Output the (x, y) coordinate of the center of the cell containing the given text.  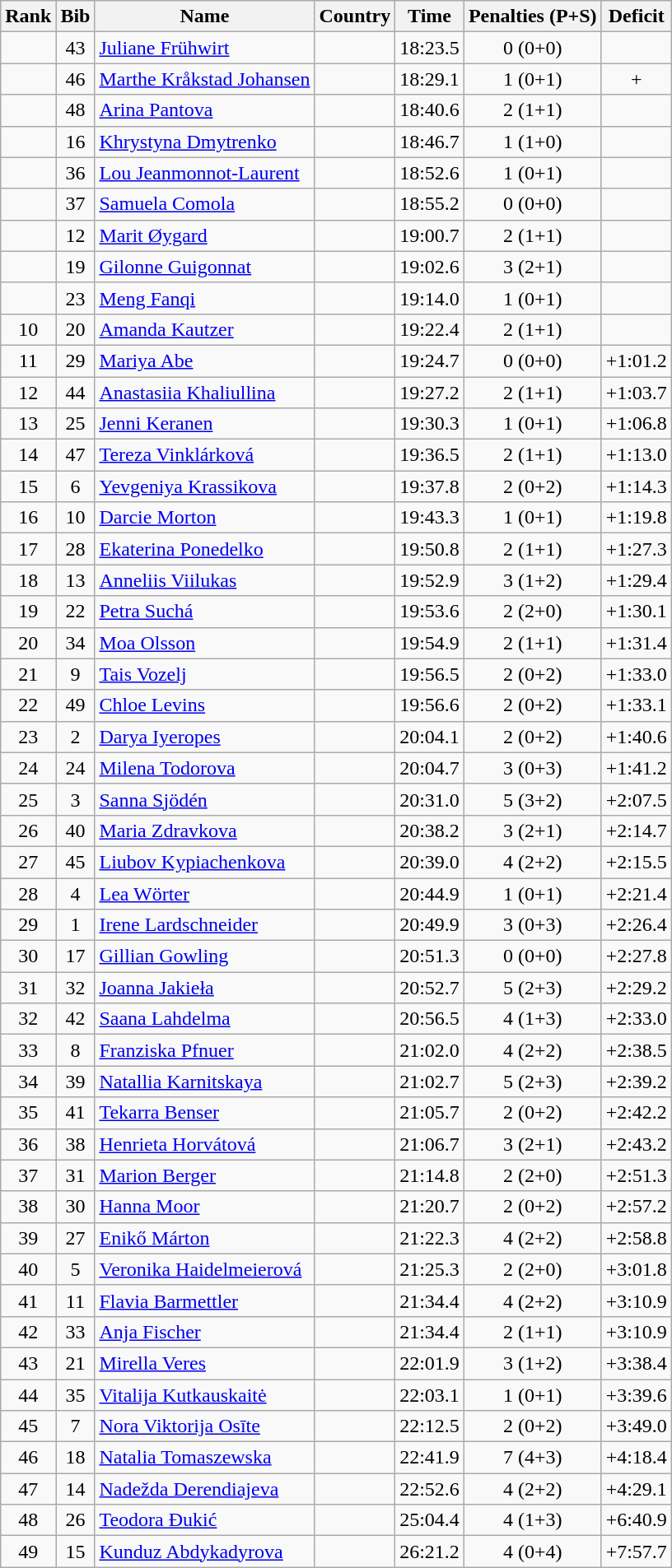
Tais Vozelj (204, 674)
Veronika Haidelmeierová (204, 1269)
+ (636, 79)
Saana Lahdelma (204, 1019)
Kunduz Abdykadyrova (204, 1552)
+6:40.9 (636, 1520)
19:52.9 (430, 580)
Nadežda Derendiajeva (204, 1489)
Anastasiia Khaliullina (204, 393)
19:27.2 (430, 393)
+3:49.0 (636, 1426)
21:22.3 (430, 1238)
4 (0+4) (532, 1552)
+1:27.3 (636, 549)
22:01.9 (430, 1363)
22:52.6 (430, 1489)
Natalia Tomaszewska (204, 1458)
19:56.6 (430, 705)
6 (76, 486)
25:04.4 (430, 1520)
Arina Pantova (204, 110)
Lea Wörter (204, 893)
Time (430, 16)
Amanda Kautzer (204, 329)
+2:14.7 (636, 831)
+1:01.2 (636, 361)
Lou Jeanmonnot-Laurent (204, 173)
18:29.1 (430, 79)
+2:38.5 (636, 1050)
20:38.2 (430, 831)
18:40.6 (430, 110)
Anja Fischer (204, 1332)
Marit Øygard (204, 235)
+7:57.7 (636, 1552)
Anneliis Viilukas (204, 580)
18:46.7 (430, 142)
20:04.1 (430, 737)
Chloe Levins (204, 705)
+2:42.2 (636, 1113)
21:06.7 (430, 1144)
Joanna Jakieła (204, 988)
+2:58.8 (636, 1238)
+2:26.4 (636, 925)
1 (1+0) (532, 142)
4 (76, 893)
Rank (28, 16)
20:52.7 (430, 988)
Maria Zdravkova (204, 831)
+3:01.8 (636, 1269)
2 (76, 737)
+2:33.0 (636, 1019)
19:14.0 (430, 298)
+2:15.5 (636, 862)
Mariya Abe (204, 361)
18:23.5 (430, 48)
Deficit (636, 16)
Vitalija Kutkauskaitė (204, 1395)
Petra Suchá (204, 612)
+1:14.3 (636, 486)
5 (76, 1269)
19:54.9 (430, 643)
19:53.6 (430, 612)
19:30.3 (430, 424)
5 (3+2) (532, 799)
18:55.2 (430, 204)
Yevgeniya Krassikova (204, 486)
21:14.8 (430, 1175)
7 (4+3) (532, 1458)
+1:30.1 (636, 612)
Tereza Vinklárková (204, 455)
Henrieta Horvátová (204, 1144)
+1:13.0 (636, 455)
+2:07.5 (636, 799)
Milena Todorova (204, 768)
+1:06.8 (636, 424)
Jenni Keranen (204, 424)
Country (355, 16)
+1:40.6 (636, 737)
Marion Berger (204, 1175)
Gilonne Guigonnat (204, 267)
+1:19.8 (636, 518)
20:49.9 (430, 925)
26:21.2 (430, 1552)
19:00.7 (430, 235)
Juliane Frühwirt (204, 48)
Khrystyna Dmytrenko (204, 142)
+2:21.4 (636, 893)
Tekarra Benser (204, 1113)
+4:29.1 (636, 1489)
Gillian Gowling (204, 956)
9 (76, 674)
Nora Viktorija Osīte (204, 1426)
21:05.7 (430, 1113)
8 (76, 1050)
+3:39.6 (636, 1395)
21:02.0 (430, 1050)
20:39.0 (430, 862)
20:56.5 (430, 1019)
+2:57.2 (636, 1207)
+1:03.7 (636, 393)
19:43.3 (430, 518)
+1:31.4 (636, 643)
Natallia Karnitskaya (204, 1082)
3 (76, 799)
19:37.8 (430, 486)
20:51.3 (430, 956)
+1:33.1 (636, 705)
Samuela Comola (204, 204)
Flavia Barmettler (204, 1300)
Darya Iyeropes (204, 737)
19:50.8 (430, 549)
22:41.9 (430, 1458)
20:44.9 (430, 893)
Ekaterina Ponedelko (204, 549)
+2:51.3 (636, 1175)
22:12.5 (430, 1426)
21:25.3 (430, 1269)
Meng Fanqi (204, 298)
19:56.5 (430, 674)
1 (76, 925)
20:31.0 (430, 799)
19:02.6 (430, 267)
+1:29.4 (636, 580)
18:52.6 (430, 173)
+3:38.4 (636, 1363)
Hanna Moor (204, 1207)
21:20.7 (430, 1207)
+1:41.2 (636, 768)
+2:29.2 (636, 988)
21:02.7 (430, 1082)
19:36.5 (430, 455)
Marthe Kråkstad Johansen (204, 79)
Mirella Veres (204, 1363)
Penalties (P+S) (532, 16)
Darcie Morton (204, 518)
Teodora Đukić (204, 1520)
Franziska Pfnuer (204, 1050)
20:04.7 (430, 768)
+2:43.2 (636, 1144)
22:03.1 (430, 1395)
Moa Olsson (204, 643)
+2:27.8 (636, 956)
Irene Lardschneider (204, 925)
19:24.7 (430, 361)
Liubov Kypiachenkova (204, 862)
Sanna Sjödén (204, 799)
+1:33.0 (636, 674)
+2:39.2 (636, 1082)
Bib (76, 16)
7 (76, 1426)
Enikő Márton (204, 1238)
19:22.4 (430, 329)
+4:18.4 (636, 1458)
Name (204, 16)
